From the cell containing the given text, extract its center point as (x, y) coordinate. 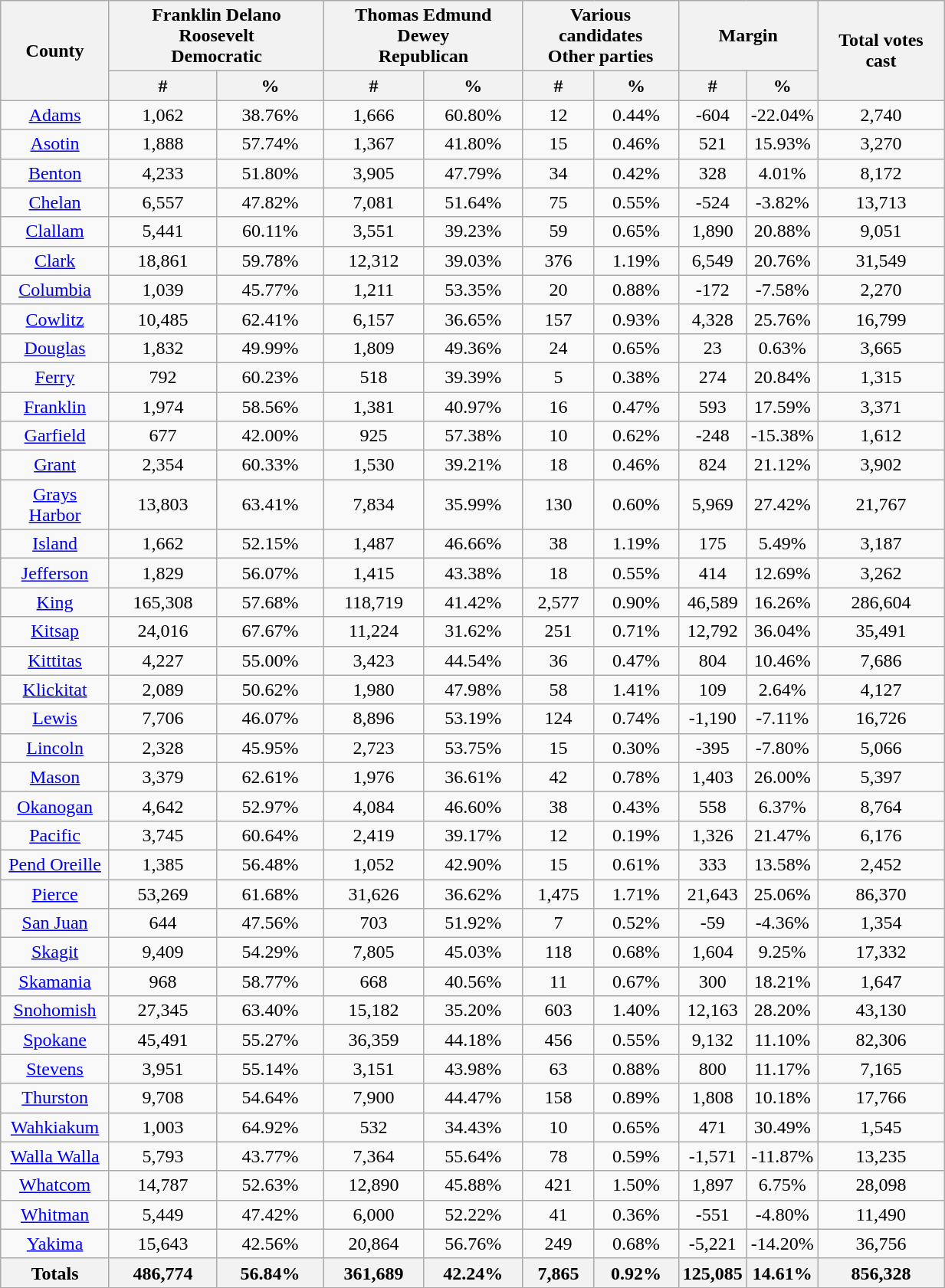
5,793 (162, 1156)
43,130 (881, 1011)
0.43% (636, 806)
0.30% (636, 748)
-59 (713, 923)
51.80% (270, 173)
20.76% (782, 261)
Adams (55, 115)
Chelan (55, 202)
Lincoln (55, 748)
3,379 (162, 777)
54.29% (270, 952)
9,409 (162, 952)
42.24% (473, 1273)
251 (558, 631)
3,270 (881, 144)
1,545 (881, 1127)
3,371 (881, 407)
0.92% (636, 1273)
53.19% (473, 719)
3,951 (162, 1069)
41.80% (473, 144)
-551 (713, 1214)
-604 (713, 115)
7,865 (558, 1273)
2,089 (162, 690)
63.40% (270, 1011)
Kittitas (55, 660)
40.56% (473, 982)
30.49% (782, 1127)
1,062 (162, 115)
61.68% (270, 894)
11 (558, 982)
5,066 (881, 748)
31,626 (374, 894)
15,182 (374, 1011)
Whatcom (55, 1185)
804 (713, 660)
274 (713, 377)
King (55, 602)
1,052 (374, 864)
13.58% (782, 864)
49.99% (270, 348)
60.64% (270, 835)
521 (713, 144)
0.62% (636, 436)
46.66% (473, 544)
824 (713, 465)
856,328 (881, 1273)
3,151 (374, 1069)
3,905 (374, 173)
11,490 (881, 1214)
6,176 (881, 835)
62.61% (270, 777)
-395 (713, 748)
2,328 (162, 748)
45.88% (473, 1185)
45,491 (162, 1040)
3,551 (374, 231)
0.38% (636, 377)
1,367 (374, 144)
376 (558, 261)
Lewis (55, 719)
471 (713, 1127)
34.43% (473, 1127)
52.15% (270, 544)
Kitsap (55, 631)
1,415 (374, 573)
52.63% (270, 1185)
4,328 (713, 319)
Ferry (55, 377)
800 (713, 1069)
5,449 (162, 1214)
47.42% (270, 1214)
6.75% (782, 1185)
5,441 (162, 231)
24,016 (162, 631)
158 (558, 1098)
518 (374, 377)
42.00% (270, 436)
45.03% (473, 952)
47.79% (473, 173)
36.04% (782, 631)
38.76% (270, 115)
703 (374, 923)
4.01% (782, 173)
16 (558, 407)
Various candidatesOther parties (601, 36)
4,127 (881, 690)
-4.80% (782, 1214)
16.26% (782, 602)
36 (558, 660)
Snohomish (55, 1011)
35.20% (473, 1011)
58 (558, 690)
0.61% (636, 864)
23 (713, 348)
1,976 (374, 777)
13,803 (162, 504)
39.39% (473, 377)
0.44% (636, 115)
109 (713, 690)
Wahkiakum (55, 1127)
0.67% (636, 982)
59 (558, 231)
1,980 (374, 690)
558 (713, 806)
2,577 (558, 602)
0.71% (636, 631)
18,861 (162, 261)
792 (162, 377)
57.74% (270, 144)
21.47% (782, 835)
21,767 (881, 504)
Skagit (55, 952)
12,890 (374, 1185)
1,381 (374, 407)
7 (558, 923)
6,157 (374, 319)
21,643 (713, 894)
4,233 (162, 173)
-7.58% (782, 290)
31,549 (881, 261)
9,051 (881, 231)
63 (558, 1069)
47.98% (473, 690)
124 (558, 719)
7,706 (162, 719)
1,888 (162, 144)
1,475 (558, 894)
1.71% (636, 894)
12,163 (713, 1011)
41 (558, 1214)
3,902 (881, 465)
1,211 (374, 290)
6,557 (162, 202)
82,306 (881, 1040)
60.23% (270, 377)
-1,571 (713, 1156)
Thurston (55, 1098)
249 (558, 1244)
Grays Harbor (55, 504)
Spokane (55, 1040)
17.59% (782, 407)
27.42% (782, 504)
Franklin Delano RooseveltDemocratic (216, 36)
Thomas Edmund DeweyRepublican (424, 36)
-7.80% (782, 748)
36.61% (473, 777)
Grant (55, 465)
55.00% (270, 660)
47.56% (270, 923)
1,809 (374, 348)
-4.36% (782, 923)
968 (162, 982)
414 (713, 573)
1,808 (713, 1098)
125,085 (713, 1273)
25.76% (782, 319)
0.52% (636, 923)
-1,190 (713, 719)
47.82% (270, 202)
Yakima (55, 1244)
3,187 (881, 544)
2,723 (374, 748)
12,312 (374, 261)
15.93% (782, 144)
175 (713, 544)
0.74% (636, 719)
5.49% (782, 544)
7,834 (374, 504)
Columbia (55, 290)
24 (558, 348)
130 (558, 504)
6,549 (713, 261)
Skamania (55, 982)
39.21% (473, 465)
Pacific (55, 835)
-5,221 (713, 1244)
157 (558, 319)
8,172 (881, 173)
59.78% (270, 261)
55.27% (270, 1040)
9,132 (713, 1040)
11.10% (782, 1040)
54.64% (270, 1098)
57.68% (270, 602)
1,039 (162, 290)
4,227 (162, 660)
8,896 (374, 719)
36,756 (881, 1244)
35.99% (473, 504)
46.07% (270, 719)
45.77% (270, 290)
San Juan (55, 923)
1,829 (162, 573)
18.21% (782, 982)
16,726 (881, 719)
-172 (713, 290)
0.63% (782, 348)
677 (162, 436)
28.20% (782, 1011)
51.64% (473, 202)
603 (558, 1011)
0.42% (636, 173)
64.92% (270, 1127)
63.41% (270, 504)
36.65% (473, 319)
15,643 (162, 1244)
Pend Oreille (55, 864)
53,269 (162, 894)
4,084 (374, 806)
Garfield (55, 436)
57.38% (473, 436)
26.00% (782, 777)
328 (713, 173)
118 (558, 952)
3,745 (162, 835)
14,787 (162, 1185)
Douglas (55, 348)
-11.87% (782, 1156)
5 (558, 377)
7,805 (374, 952)
43.98% (473, 1069)
2,354 (162, 465)
Cowlitz (55, 319)
1,647 (881, 982)
-7.11% (782, 719)
593 (713, 407)
41.42% (473, 602)
20.84% (782, 377)
25.06% (782, 894)
6.37% (782, 806)
17,766 (881, 1098)
County (55, 51)
12,792 (713, 631)
35,491 (881, 631)
0.60% (636, 504)
14.61% (782, 1273)
1.41% (636, 690)
Totals (55, 1273)
286,604 (881, 602)
0.90% (636, 602)
39.03% (473, 261)
Klickitat (55, 690)
44.54% (473, 660)
118,719 (374, 602)
43.77% (270, 1156)
60.11% (270, 231)
-15.38% (782, 436)
60.80% (473, 115)
62.41% (270, 319)
5,397 (881, 777)
10.46% (782, 660)
56.84% (270, 1273)
58.77% (270, 982)
56.48% (270, 864)
1,354 (881, 923)
86,370 (881, 894)
6,000 (374, 1214)
46.60% (473, 806)
51.92% (473, 923)
1,662 (162, 544)
56.07% (270, 573)
20,864 (374, 1244)
42.90% (473, 864)
300 (713, 982)
668 (374, 982)
0.78% (636, 777)
Pierce (55, 894)
42 (558, 777)
3,423 (374, 660)
2,270 (881, 290)
1,403 (713, 777)
1,385 (162, 864)
2.64% (782, 690)
1.50% (636, 1185)
Whitman (55, 1214)
0.93% (636, 319)
3,665 (881, 348)
36.62% (473, 894)
9.25% (782, 952)
10,485 (162, 319)
39.23% (473, 231)
44.18% (473, 1040)
20.88% (782, 231)
28,098 (881, 1185)
7,081 (374, 202)
456 (558, 1040)
1,612 (881, 436)
7,686 (881, 660)
7,364 (374, 1156)
1,003 (162, 1127)
44.47% (473, 1098)
Margin (748, 36)
49.36% (473, 348)
53.75% (473, 748)
0.89% (636, 1098)
0.19% (636, 835)
43.38% (473, 573)
Franklin (55, 407)
12.69% (782, 573)
50.62% (270, 690)
11,224 (374, 631)
55.64% (473, 1156)
45.95% (270, 748)
56.76% (473, 1244)
644 (162, 923)
20 (558, 290)
34 (558, 173)
55.14% (270, 1069)
Jefferson (55, 573)
1,890 (713, 231)
8,764 (881, 806)
52.97% (270, 806)
Clark (55, 261)
1,832 (162, 348)
1,530 (374, 465)
13,713 (881, 202)
27,345 (162, 1011)
1,604 (713, 952)
-22.04% (782, 115)
Benton (55, 173)
11.17% (782, 1069)
1,326 (713, 835)
21.12% (782, 465)
1,974 (162, 407)
1,666 (374, 115)
Okanogan (55, 806)
2,452 (881, 864)
Walla Walla (55, 1156)
Clallam (55, 231)
40.97% (473, 407)
1,315 (881, 377)
13,235 (881, 1156)
9,708 (162, 1098)
165,308 (162, 602)
31.62% (473, 631)
58.56% (270, 407)
67.67% (270, 631)
78 (558, 1156)
4,642 (162, 806)
39.17% (473, 835)
Island (55, 544)
1,487 (374, 544)
-3.82% (782, 202)
0.59% (636, 1156)
1.40% (636, 1011)
42.56% (270, 1244)
1,897 (713, 1185)
75 (558, 202)
-14.20% (782, 1244)
Asotin (55, 144)
7,165 (881, 1069)
421 (558, 1185)
2,740 (881, 115)
10.18% (782, 1098)
Mason (55, 777)
361,689 (374, 1273)
925 (374, 436)
Total votes cast (881, 51)
36,359 (374, 1040)
0.36% (636, 1214)
5,969 (713, 504)
16,799 (881, 319)
-248 (713, 436)
Stevens (55, 1069)
60.33% (270, 465)
52.22% (473, 1214)
-524 (713, 202)
333 (713, 864)
486,774 (162, 1273)
53.35% (473, 290)
17,332 (881, 952)
2,419 (374, 835)
532 (374, 1127)
7,900 (374, 1098)
46,589 (713, 602)
3,262 (881, 573)
